Capture the cell that displays the provided text and extract its (x, y) central coordinate. 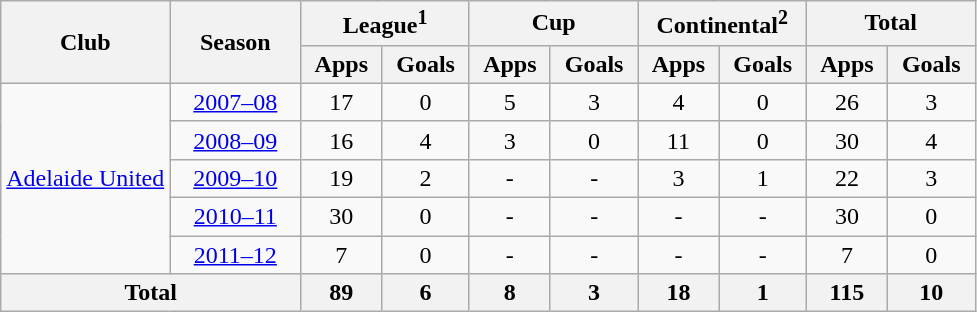
16 (342, 140)
2007–08 (236, 102)
Adelaide United (86, 178)
11 (678, 140)
2011–12 (236, 255)
Cup (554, 24)
2009–10 (236, 178)
2010–11 (236, 217)
26 (848, 102)
League1 (386, 24)
17 (342, 102)
89 (342, 293)
22 (848, 178)
Club (86, 42)
115 (848, 293)
6 (426, 293)
8 (510, 293)
5 (510, 102)
10 (931, 293)
Season (236, 42)
Continental2 (722, 24)
2 (426, 178)
18 (678, 293)
19 (342, 178)
2008–09 (236, 140)
